Capture the cell that displays the provided text and extract its [X, Y] central coordinate. 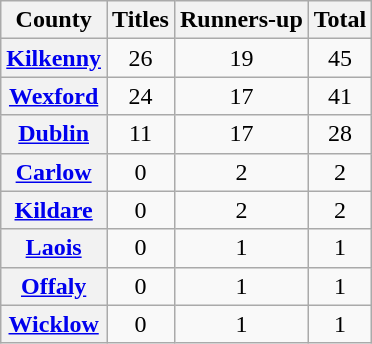
Laois [54, 248]
Dublin [54, 134]
Wexford [54, 96]
Carlow [54, 172]
Titles [141, 20]
45 [340, 58]
Kildare [54, 210]
Runners-up [241, 20]
24 [141, 96]
41 [340, 96]
County [54, 20]
Wicklow [54, 324]
Total [340, 20]
Offaly [54, 286]
26 [141, 58]
11 [141, 134]
Kilkenny [54, 58]
19 [241, 58]
28 [340, 134]
